Extract the (X, Y) coordinate from the center of the cell holding the provided text.  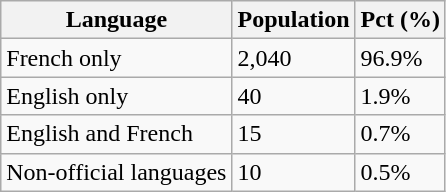
French only (116, 58)
English only (116, 96)
1.9% (400, 96)
English and French (116, 134)
0.5% (400, 172)
Pct (%) (400, 20)
2,040 (294, 58)
Non-official languages (116, 172)
10 (294, 172)
40 (294, 96)
15 (294, 134)
Language (116, 20)
0.7% (400, 134)
96.9% (400, 58)
Population (294, 20)
